Search for the cell housing the specified text and yield its (X, Y) center coordinate. 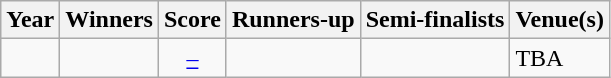
Winners (110, 20)
TBA (560, 58)
Year (30, 20)
Runners-up (293, 20)
– (192, 58)
Semi-finalists (435, 20)
Venue(s) (560, 20)
Score (192, 20)
